Capture the cell that displays the provided text and extract its (x, y) central coordinate. 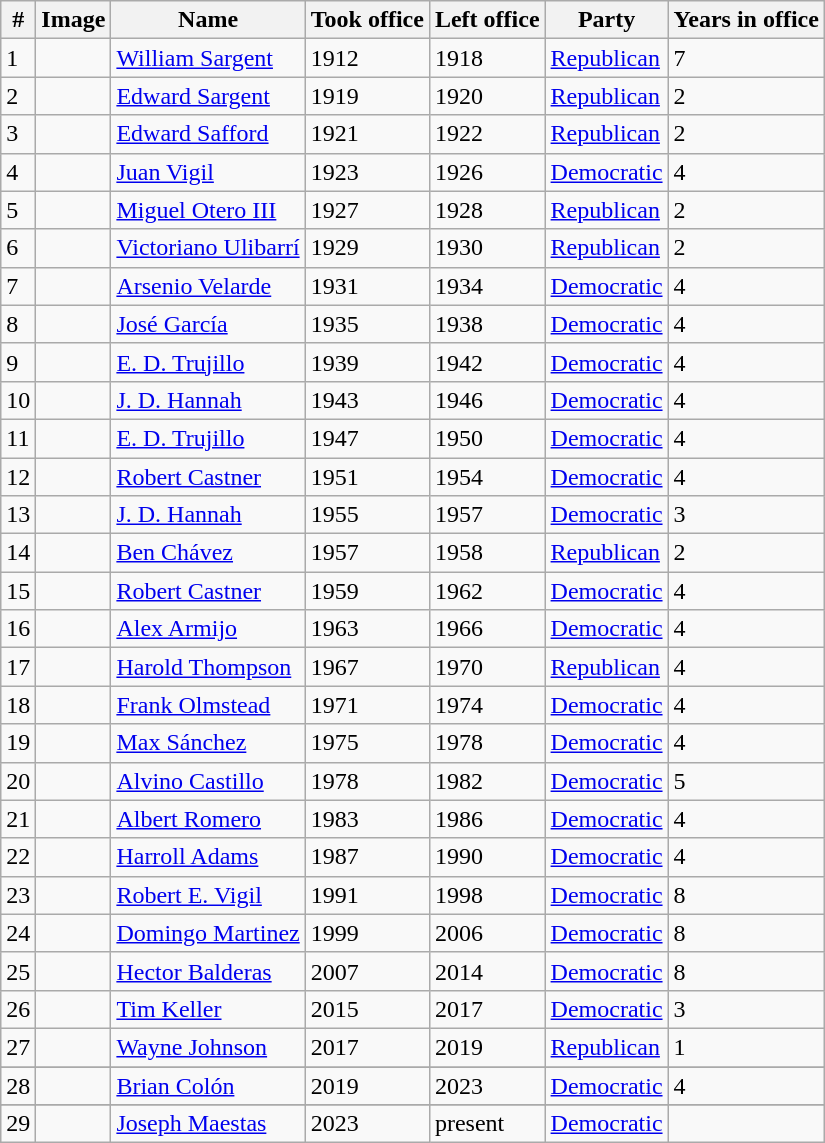
1951 (367, 477)
1939 (367, 362)
# (18, 20)
Ben Chávez (208, 553)
1923 (367, 172)
Frank Olmstead (208, 705)
1947 (367, 438)
1971 (367, 705)
Harold Thompson (208, 667)
Alex Armijo (208, 629)
1929 (367, 248)
29 (18, 1124)
1983 (367, 819)
26 (18, 1009)
28 (18, 1085)
1928 (487, 210)
1991 (367, 895)
1946 (487, 400)
1966 (487, 629)
1950 (487, 438)
Victoriano Ulibarrí (208, 248)
Tim Keller (208, 1009)
1927 (367, 210)
1962 (487, 591)
23 (18, 895)
1912 (367, 58)
12 (18, 477)
1935 (367, 324)
1921 (367, 134)
1998 (487, 895)
Edward Sargent (208, 96)
Miguel Otero III (208, 210)
William Sargent (208, 58)
1982 (487, 781)
Brian Colón (208, 1085)
Harroll Adams (208, 857)
1990 (487, 857)
1970 (487, 667)
19 (18, 743)
1958 (487, 553)
1942 (487, 362)
Party (606, 20)
20 (18, 781)
1975 (367, 743)
1954 (487, 477)
6 (18, 248)
1930 (487, 248)
25 (18, 971)
11 (18, 438)
1974 (487, 705)
2015 (367, 1009)
present (487, 1124)
21 (18, 819)
1986 (487, 819)
9 (18, 362)
1918 (487, 58)
2006 (487, 933)
1931 (367, 286)
1963 (367, 629)
22 (18, 857)
Juan Vigil (208, 172)
Robert E. Vigil (208, 895)
1922 (487, 134)
1943 (367, 400)
13 (18, 515)
16 (18, 629)
2014 (487, 971)
Domingo Martinez (208, 933)
Alvino Castillo (208, 781)
10 (18, 400)
1926 (487, 172)
Arsenio Velarde (208, 286)
1959 (367, 591)
Took office (367, 20)
José García (208, 324)
Albert Romero (208, 819)
15 (18, 591)
Edward Safford (208, 134)
Name (208, 20)
Joseph Maestas (208, 1124)
24 (18, 933)
1999 (367, 933)
27 (18, 1047)
1938 (487, 324)
1919 (367, 96)
Wayne Johnson (208, 1047)
Hector Balderas (208, 971)
1955 (367, 515)
18 (18, 705)
17 (18, 667)
Max Sánchez (208, 743)
Left office (487, 20)
1967 (367, 667)
Years in office (746, 20)
2007 (367, 971)
1934 (487, 286)
14 (18, 553)
1987 (367, 857)
1920 (487, 96)
Image (74, 20)
